For the text-containing cell, return its midpoint in (X, Y) coordinate format. 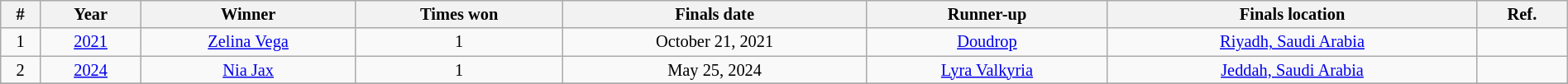
Times won (460, 14)
2 (21, 70)
Nia Jax (248, 70)
2021 (91, 42)
2024 (91, 70)
Jeddah, Saudi Arabia (1292, 70)
Ref. (1523, 14)
Runner-up (987, 14)
Finals location (1292, 14)
Lyra Valkyria (987, 70)
October 21, 2021 (715, 42)
Year (91, 14)
Finals date (715, 14)
Doudrop (987, 42)
Winner (248, 14)
May 25, 2024 (715, 70)
# (21, 14)
Riyadh, Saudi Arabia (1292, 42)
Zelina Vega (248, 42)
